For the text-containing cell, return its midpoint in [x, y] coordinate format. 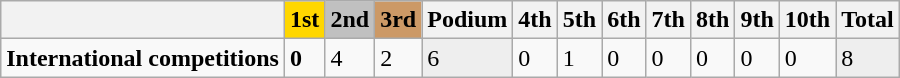
6 [468, 58]
9th [757, 20]
7th [668, 20]
10th [807, 20]
Podium [468, 20]
2nd [350, 20]
8th [712, 20]
International competitions [143, 58]
6th [624, 20]
4th [535, 20]
4 [350, 58]
1st [304, 20]
8 [868, 58]
5th [579, 20]
3rd [398, 20]
1 [579, 58]
2 [398, 58]
Total [868, 20]
